Provide the [x, y] coordinate of the cell's center where the given text is located.  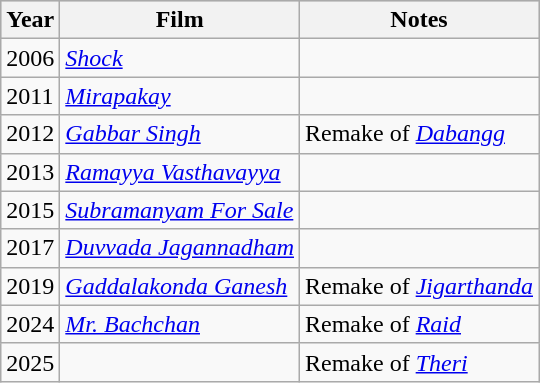
Shock [180, 58]
Mirapakay [180, 96]
Notes [420, 20]
Year [30, 20]
Remake of Dabangg [420, 134]
2006 [30, 58]
Ramayya Vasthavayya [180, 172]
2019 [30, 286]
Gaddalakonda Ganesh [180, 286]
Duvvada Jagannadham [180, 248]
Remake of Theri [420, 362]
2017 [30, 248]
2015 [30, 210]
Subramanyam For Sale [180, 210]
Gabbar Singh [180, 134]
2025 [30, 362]
2013 [30, 172]
Film [180, 20]
Mr. Bachchan [180, 324]
2012 [30, 134]
2011 [30, 96]
Remake of Jigarthanda [420, 286]
Remake of Raid [420, 324]
2024 [30, 324]
